Pinpoint the cell where the given text exists, returning its (x, y) midpoint coordinate. 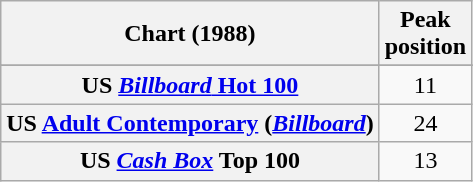
US Billboard Hot 100 (190, 85)
24 (425, 123)
Peakposition (425, 34)
US Cash Box Top 100 (190, 161)
US Adult Contemporary (Billboard) (190, 123)
13 (425, 161)
11 (425, 85)
Chart (1988) (190, 34)
